Search for the cell housing the specified text and yield its [x, y] center coordinate. 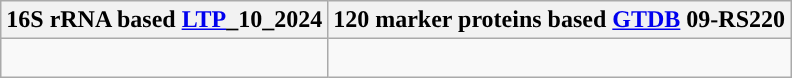
120 marker proteins based GTDB 09-RS220 [560, 20]
16S rRNA based LTP_10_2024 [164, 20]
